Determine the [x, y] coordinate at the center of the cell enclosing the given text.  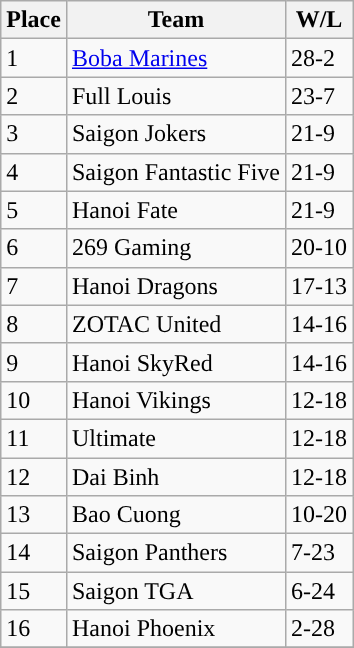
11 [34, 438]
Saigon TGA [176, 591]
Full Louis [176, 96]
12 [34, 477]
⁠Ultimate [176, 438]
6-24 [318, 591]
5 [34, 210]
6 [34, 248]
20-10 [318, 248]
Hanoi Fate [176, 210]
9 [34, 362]
10-20 [318, 515]
Hanoi Dragons [176, 286]
Team [176, 20]
Boba Marines [176, 58]
7 [34, 286]
Saigon Jokers [176, 134]
10 [34, 400]
Hanoi Vikings [176, 400]
Dai Binh [176, 477]
1 [34, 58]
14 [34, 553]
ZOTAC United [176, 324]
13 [34, 515]
2 [34, 96]
28-2 [318, 58]
2-28 [318, 629]
269 Gaming [176, 248]
W/L [318, 20]
Place [34, 20]
Saigon Panthers [176, 553]
23-7 [318, 96]
8 [34, 324]
Hanoi Phoenix [176, 629]
15 [34, 591]
Saigon Fantastic Five [176, 172]
7-23 [318, 553]
16 [34, 629]
3 [34, 134]
Hanoi SkyRed [176, 362]
17-13 [318, 286]
Bao Cuong [176, 515]
4 [34, 172]
